Detect which cell encompasses the target text, then output its [X, Y] center coordinate. 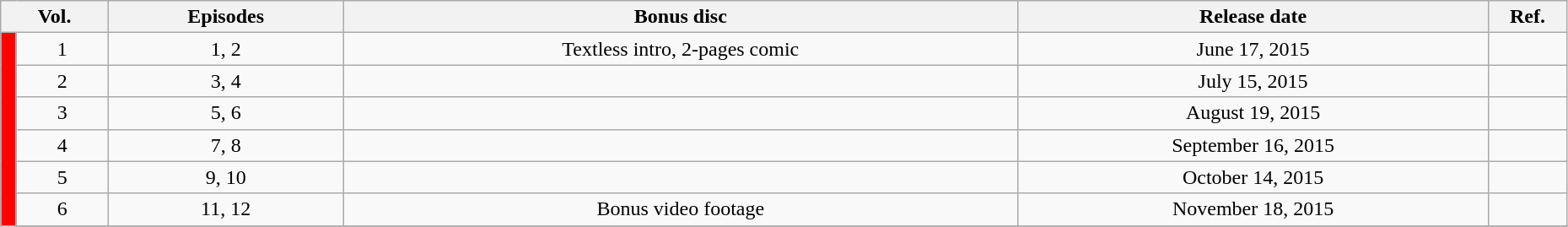
2 [62, 81]
Bonus disc [681, 17]
Bonus video footage [681, 209]
October 14, 2015 [1253, 177]
August 19, 2015 [1253, 113]
11, 12 [226, 209]
July 15, 2015 [1253, 81]
3 [62, 113]
3, 4 [226, 81]
5 [62, 177]
4 [62, 145]
9, 10 [226, 177]
1, 2 [226, 49]
June 17, 2015 [1253, 49]
1 [62, 49]
6 [62, 209]
Release date [1253, 17]
Vol. [55, 17]
Ref. [1528, 17]
November 18, 2015 [1253, 209]
5, 6 [226, 113]
7, 8 [226, 145]
Textless intro, 2-pages comic [681, 49]
September 16, 2015 [1253, 145]
Episodes [226, 17]
